Find where the given text appears and provide that cell's center as (X, Y) coordinate. 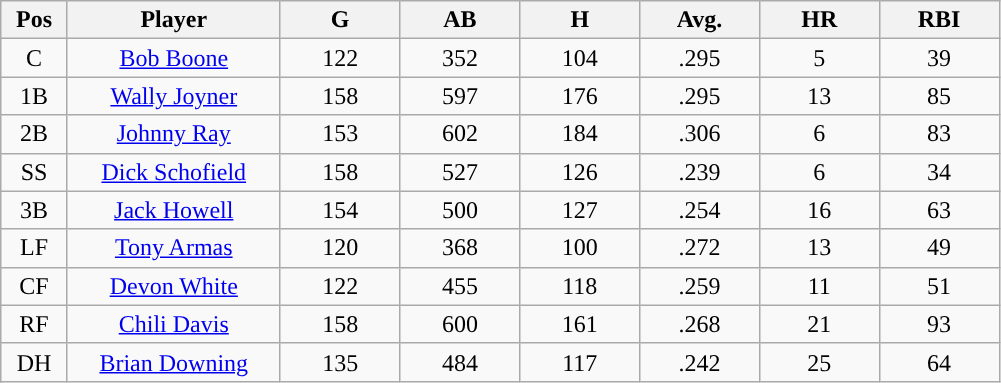
154 (340, 210)
Dick Schofield (174, 172)
Chili Davis (174, 324)
Brian Downing (174, 362)
RBI (939, 20)
DH (34, 362)
25 (819, 362)
.272 (700, 248)
500 (460, 210)
.306 (700, 134)
602 (460, 134)
527 (460, 172)
100 (580, 248)
.239 (700, 172)
51 (939, 286)
Wally Joyner (174, 96)
C (34, 58)
135 (340, 362)
2B (34, 134)
.254 (700, 210)
Pos (34, 20)
1B (34, 96)
Johnny Ray (174, 134)
64 (939, 362)
118 (580, 286)
H (580, 20)
3B (34, 210)
83 (939, 134)
G (340, 20)
368 (460, 248)
153 (340, 134)
SS (34, 172)
455 (460, 286)
16 (819, 210)
11 (819, 286)
600 (460, 324)
120 (340, 248)
104 (580, 58)
161 (580, 324)
.242 (700, 362)
63 (939, 210)
CF (34, 286)
93 (939, 324)
Player (174, 20)
RF (34, 324)
HR (819, 20)
AB (460, 20)
127 (580, 210)
126 (580, 172)
Jack Howell (174, 210)
.268 (700, 324)
Tony Armas (174, 248)
34 (939, 172)
Avg. (700, 20)
21 (819, 324)
484 (460, 362)
.259 (700, 286)
117 (580, 362)
5 (819, 58)
Bob Boone (174, 58)
176 (580, 96)
85 (939, 96)
49 (939, 248)
352 (460, 58)
597 (460, 96)
Devon White (174, 286)
39 (939, 58)
184 (580, 134)
LF (34, 248)
